From the cell containing the given text, extract its center point as (x, y) coordinate. 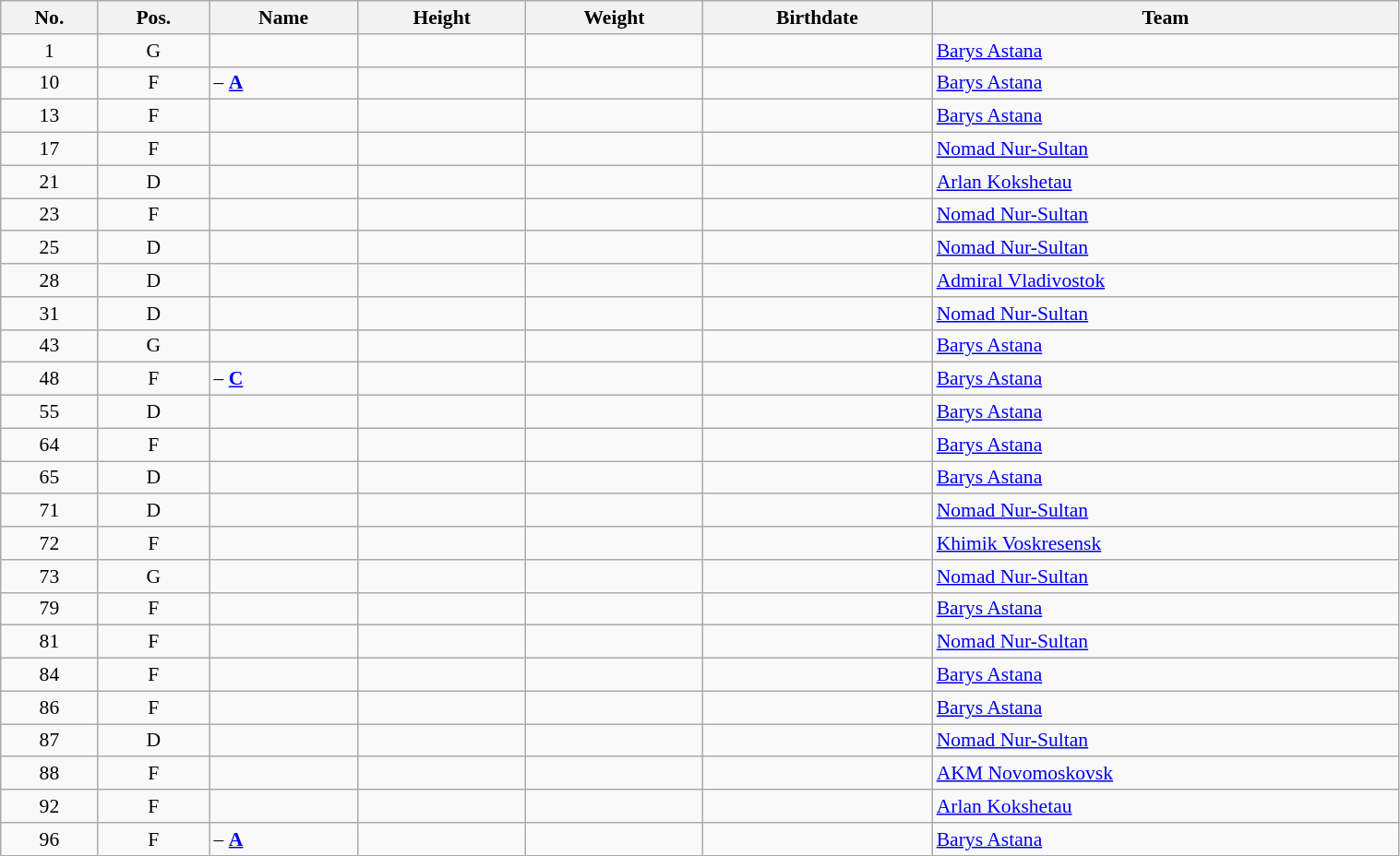
31 (50, 314)
17 (50, 149)
25 (50, 248)
96 (50, 839)
Height (442, 18)
Pos. (153, 18)
10 (50, 83)
48 (50, 379)
– C (282, 379)
Name (282, 18)
71 (50, 511)
28 (50, 280)
23 (50, 215)
21 (50, 182)
92 (50, 806)
AKM Novomoskovsk (1166, 774)
Weight (615, 18)
65 (50, 478)
No. (50, 18)
64 (50, 445)
Khimik Voskresensk (1166, 543)
55 (50, 412)
Admiral Vladivostok (1166, 280)
72 (50, 543)
13 (50, 116)
84 (50, 675)
1 (50, 51)
87 (50, 741)
73 (50, 577)
Birthdate (818, 18)
43 (50, 346)
79 (50, 609)
86 (50, 707)
88 (50, 774)
Team (1166, 18)
81 (50, 642)
